Determine the (X, Y) coordinate at the center of the cell enclosing the given text.  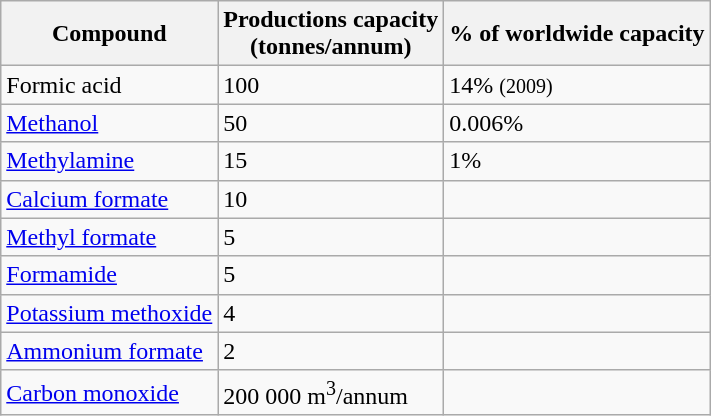
15 (331, 161)
1% (577, 161)
2 (331, 351)
Ammonium formate (110, 351)
Methyl formate (110, 237)
14% (2009) (577, 85)
Methanol (110, 123)
200 000 m3/annum (331, 392)
Carbon monoxide (110, 392)
10 (331, 199)
Compound (110, 34)
Formic acid (110, 85)
Formamide (110, 275)
100 (331, 85)
50 (331, 123)
4 (331, 313)
Methylamine (110, 161)
% of worldwide capacity (577, 34)
Productions capacity(tonnes/annum) (331, 34)
Potassium methoxide (110, 313)
Calcium formate (110, 199)
0.006% (577, 123)
